Identify which cell holds the provided text, then report its [x, y] central coordinate. 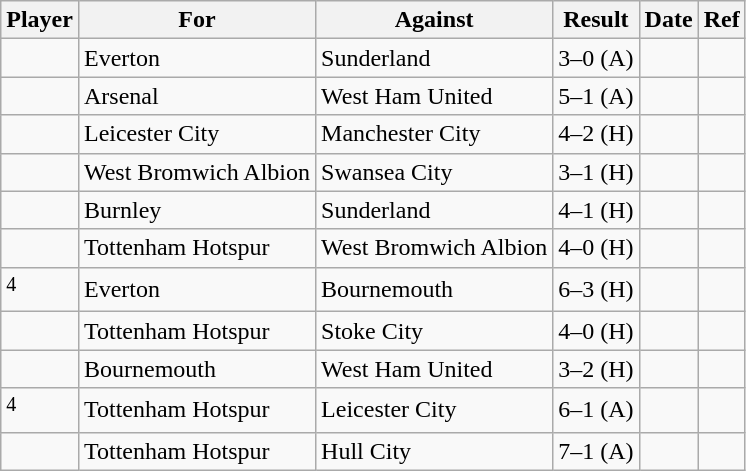
Date [668, 20]
Result [596, 20]
Burnley [196, 210]
Player [40, 20]
Arsenal [196, 96]
6–1 (A) [596, 410]
4–1 (H) [596, 210]
4–2 (H) [596, 134]
Manchester City [434, 134]
6–3 (H) [596, 290]
7–1 (A) [596, 451]
Against [434, 20]
3–1 (H) [596, 172]
Hull City [434, 451]
Stoke City [434, 331]
Ref [722, 20]
3–2 (H) [596, 369]
Swansea City [434, 172]
3–0 (A) [596, 58]
5–1 (A) [596, 96]
For [196, 20]
